Detect which cell encompasses the target text, then output its (x, y) center coordinate. 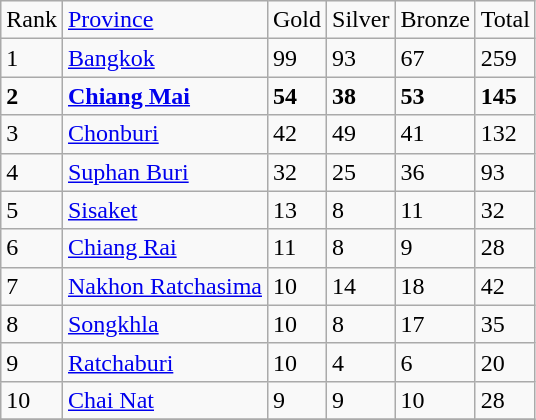
Bronze (435, 20)
Ratchaburi (164, 362)
54 (296, 96)
Chiang Rai (164, 248)
49 (361, 134)
67 (435, 58)
14 (361, 286)
259 (505, 58)
5 (32, 210)
145 (505, 96)
20 (505, 362)
Songkhla (164, 324)
132 (505, 134)
Chonburi (164, 134)
3 (32, 134)
41 (435, 134)
Rank (32, 20)
Suphan Buri (164, 172)
38 (361, 96)
99 (296, 58)
Chai Nat (164, 400)
35 (505, 324)
18 (435, 286)
Total (505, 20)
Gold (296, 20)
17 (435, 324)
13 (296, 210)
Nakhon Ratchasima (164, 286)
Bangkok (164, 58)
Chiang Mai (164, 96)
36 (435, 172)
Silver (361, 20)
25 (361, 172)
2 (32, 96)
7 (32, 286)
Sisaket (164, 210)
53 (435, 96)
1 (32, 58)
Province (164, 20)
